Determine the (x, y) coordinate at the center of the cell enclosing the given text.  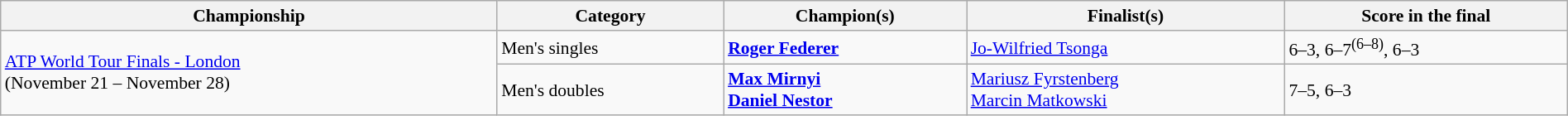
Men's doubles (610, 89)
Champion(s) (845, 16)
7–5, 6–3 (1426, 89)
Men's singles (610, 48)
ATP World Tour Finals - London(November 21 – November 28) (249, 73)
Score in the final (1426, 16)
Max Mirnyi Daniel Nestor (845, 89)
Championship (249, 16)
Mariusz Fyrstenberg Marcin Matkowski (1126, 89)
Finalist(s) (1126, 16)
Jo-Wilfried Tsonga (1126, 48)
Category (610, 16)
Roger Federer (845, 48)
6–3, 6–7(6–8), 6–3 (1426, 48)
